Determine the [x, y] coordinate at the center of the cell enclosing the given text.  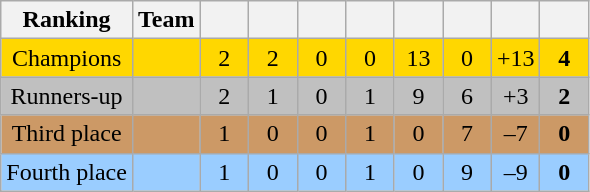
6 [468, 96]
7 [468, 134]
Third place [67, 134]
4 [564, 58]
13 [418, 58]
–9 [516, 172]
Ranking [67, 20]
+13 [516, 58]
Fourth place [67, 172]
+3 [516, 96]
–7 [516, 134]
Runners-up [67, 96]
Champions [67, 58]
Team [166, 20]
